From the cell containing the given text, extract its center point as (x, y) coordinate. 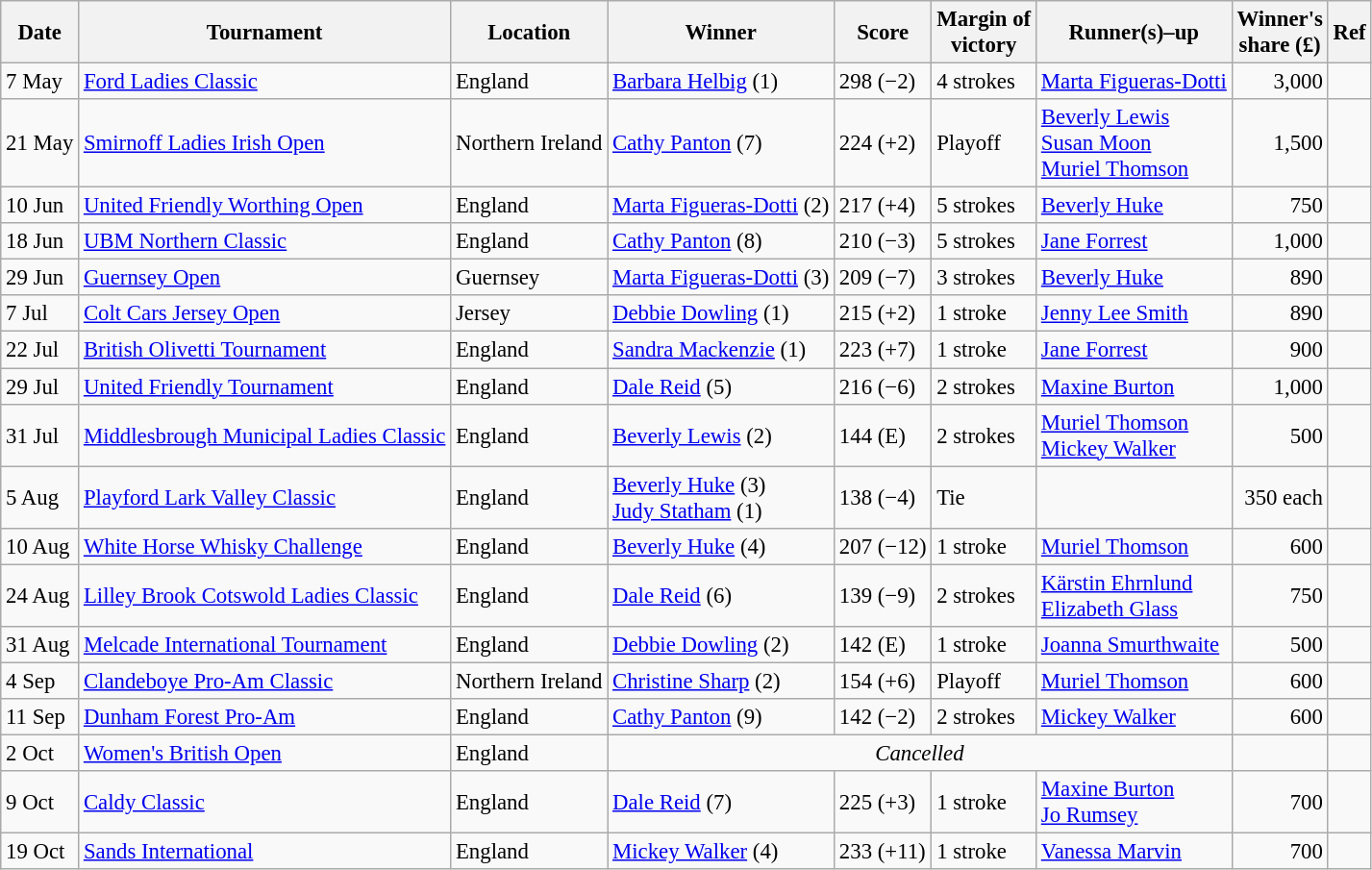
5 Aug (40, 498)
142 (−2) (883, 717)
Maxine Burton Jo Rumsey (1135, 802)
31 Aug (40, 645)
298 (−2) (883, 82)
Barbara Helbig (1) (721, 82)
Score (883, 33)
Tournament (265, 33)
10 Aug (40, 546)
1,500 (1280, 143)
209 (−7) (883, 278)
Beverly Huke (4) (721, 546)
Kärstin Ehrnlund Elizabeth Glass (1135, 596)
224 (+2) (883, 143)
Winner'sshare (£) (1280, 33)
31 Jul (40, 435)
9 Oct (40, 802)
Location (529, 33)
Muriel Thomson Mickey Walker (1135, 435)
29 Jun (40, 278)
223 (+7) (883, 350)
Women's British Open (265, 753)
United Friendly Worthing Open (265, 206)
Guernsey Open (265, 278)
Dale Reid (7) (721, 802)
Melcade International Tournament (265, 645)
Guernsey (529, 278)
217 (+4) (883, 206)
19 Oct (40, 852)
Winner (721, 33)
Dunham Forest Pro-Am (265, 717)
7 Jul (40, 314)
British Olivetti Tournament (265, 350)
Dale Reid (5) (721, 386)
Colt Cars Jersey Open (265, 314)
3,000 (1280, 82)
Beverly Huke (3) Judy Statham (1) (721, 498)
Mickey Walker (4) (721, 852)
Tie (985, 498)
Vanessa Marvin (1135, 852)
215 (+2) (883, 314)
Cathy Panton (8) (721, 241)
Marta Figueras-Dotti (2) (721, 206)
Jersey (529, 314)
142 (E) (883, 645)
18 Jun (40, 241)
225 (+3) (883, 802)
Runner(s)–up (1135, 33)
10 Jun (40, 206)
207 (−12) (883, 546)
Ref (1350, 33)
900 (1280, 350)
350 each (1280, 498)
7 May (40, 82)
Date (40, 33)
Clandeboye Pro-Am Classic (265, 681)
Margin ofvictory (985, 33)
139 (−9) (883, 596)
Smirnoff Ladies Irish Open (265, 143)
138 (−4) (883, 498)
Joanna Smurthwaite (1135, 645)
Debbie Dowling (1) (721, 314)
22 Jul (40, 350)
Sandra Mackenzie (1) (721, 350)
Marta Figueras-Dotti (1135, 82)
29 Jul (40, 386)
154 (+6) (883, 681)
144 (E) (883, 435)
Playford Lark Valley Classic (265, 498)
Beverly Lewis Susan Moon Muriel Thomson (1135, 143)
11 Sep (40, 717)
Maxine Burton (1135, 386)
UBM Northern Classic (265, 241)
210 (−3) (883, 241)
United Friendly Tournament (265, 386)
24 Aug (40, 596)
21 May (40, 143)
Middlesbrough Municipal Ladies Classic (265, 435)
Dale Reid (6) (721, 596)
Cathy Panton (7) (721, 143)
Cathy Panton (9) (721, 717)
Debbie Dowling (2) (721, 645)
233 (+11) (883, 852)
Cancelled (919, 753)
Christine Sharp (2) (721, 681)
4 strokes (985, 82)
3 strokes (985, 278)
216 (−6) (883, 386)
4 Sep (40, 681)
Lilley Brook Cotswold Ladies Classic (265, 596)
Sands International (265, 852)
Beverly Lewis (2) (721, 435)
Marta Figueras-Dotti (3) (721, 278)
Jenny Lee Smith (1135, 314)
White Horse Whisky Challenge (265, 546)
Mickey Walker (1135, 717)
2 Oct (40, 753)
Caldy Classic (265, 802)
Ford Ladies Classic (265, 82)
